Find where the given text appears and provide that cell's center as (x, y) coordinate. 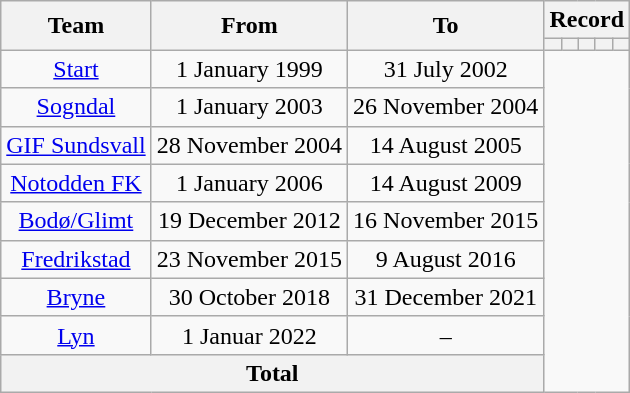
1 January 2006 (249, 183)
14 August 2005 (446, 145)
31 July 2002 (446, 69)
Record (587, 20)
30 October 2018 (249, 297)
Team (76, 26)
14 August 2009 (446, 183)
Fredrikstad (76, 259)
Bodø/Glimt (76, 221)
Sogndal (76, 107)
Notodden FK (76, 183)
Start (76, 69)
To (446, 26)
From (249, 26)
26 November 2004 (446, 107)
23 November 2015 (249, 259)
16 November 2015 (446, 221)
31 December 2021 (446, 297)
19 December 2012 (249, 221)
9 August 2016 (446, 259)
Total (272, 373)
1 January 2003 (249, 107)
1 January 1999 (249, 69)
Lyn (76, 335)
Bryne (76, 297)
28 November 2004 (249, 145)
1 Januar 2022 (249, 335)
GIF Sundsvall (76, 145)
– (446, 335)
